Extract the (X, Y) coordinate from the center of the cell holding the provided text.  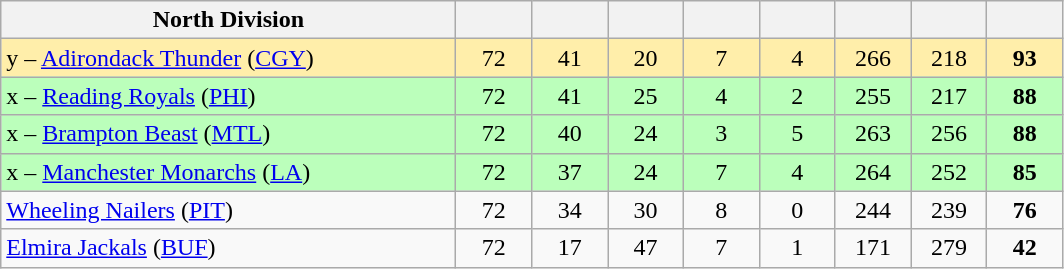
256 (949, 134)
20 (646, 58)
47 (646, 248)
x – Brampton Beast (MTL) (228, 134)
30 (646, 210)
3 (721, 134)
244 (873, 210)
93 (1025, 58)
279 (949, 248)
x – Reading Royals (PHI) (228, 96)
239 (949, 210)
218 (949, 58)
8 (721, 210)
264 (873, 172)
Elmira Jackals (BUF) (228, 248)
34 (570, 210)
North Division (228, 20)
17 (570, 248)
252 (949, 172)
1 (797, 248)
76 (1025, 210)
25 (646, 96)
x – Manchester Monarchs (LA) (228, 172)
0 (797, 210)
y – Adirondack Thunder (CGY) (228, 58)
217 (949, 96)
85 (1025, 172)
255 (873, 96)
40 (570, 134)
37 (570, 172)
42 (1025, 248)
2 (797, 96)
5 (797, 134)
263 (873, 134)
Wheeling Nailers (PIT) (228, 210)
171 (873, 248)
266 (873, 58)
